Detect which cell encompasses the target text, then output its [x, y] center coordinate. 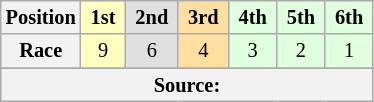
3 [253, 51]
3rd [203, 17]
4th [253, 17]
6 [152, 51]
6th [349, 17]
1st [104, 17]
Source: [187, 85]
2 [301, 51]
9 [104, 51]
Race [41, 51]
4 [203, 51]
5th [301, 17]
Position [41, 17]
2nd [152, 17]
1 [349, 51]
